From the cell containing the given text, extract its center point as [x, y] coordinate. 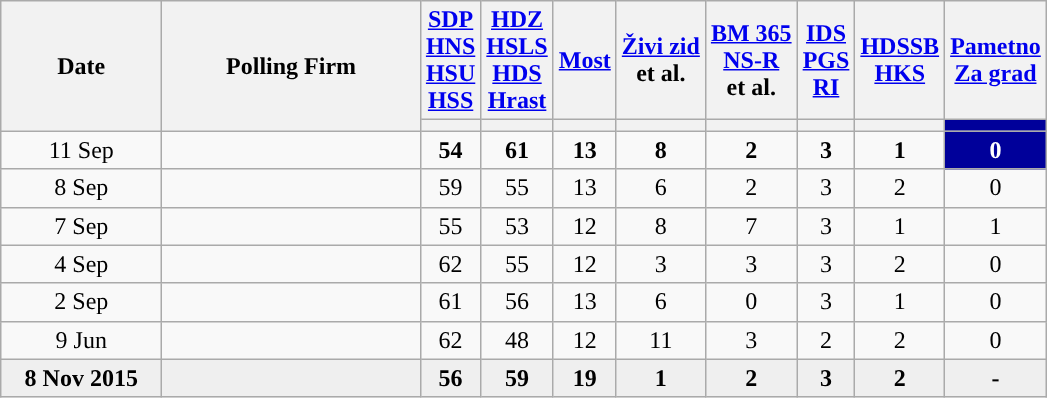
- [996, 378]
Most [584, 60]
7 [751, 226]
8 Nov 2015 [82, 378]
7 Sep [82, 226]
Date [82, 66]
HDZHSLSHDSHrast [517, 60]
PametnoZa grad [996, 60]
8 Sep [82, 188]
HDSSBHKS [900, 60]
SDPHNSHSUHSS [450, 60]
Živi zidet al. [660, 60]
11 Sep [82, 150]
9 Jun [82, 340]
IDSPGSRI [826, 60]
11 [660, 340]
19 [584, 378]
BM 365NS-Ret al. [751, 60]
2 Sep [82, 302]
54 [450, 150]
4 Sep [82, 264]
48 [517, 340]
Polling Firm [292, 66]
53 [517, 226]
